Search for the cell housing the specified text and yield its (X, Y) center coordinate. 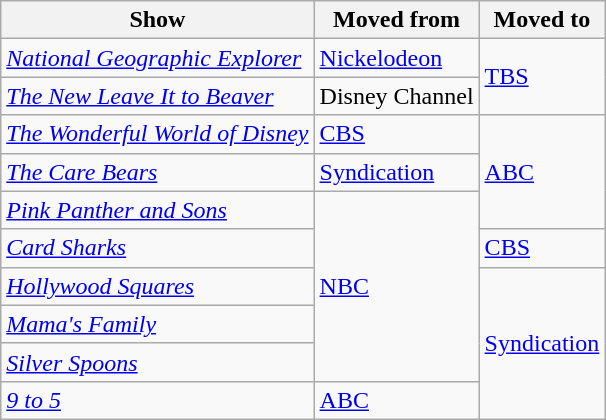
Disney Channel (396, 96)
Silver Spoons (158, 362)
Pink Panther and Sons (158, 210)
Show (158, 20)
Mama's Family (158, 324)
Card Sharks (158, 248)
The New Leave It to Beaver (158, 96)
TBS (542, 77)
Hollywood Squares (158, 286)
Nickelodeon (396, 58)
Moved from (396, 20)
9 to 5 (158, 400)
The Wonderful World of Disney (158, 134)
National Geographic Explorer (158, 58)
Moved to (542, 20)
NBC (396, 286)
The Care Bears (158, 172)
